Return [x, y] of the center of cell containing provided text 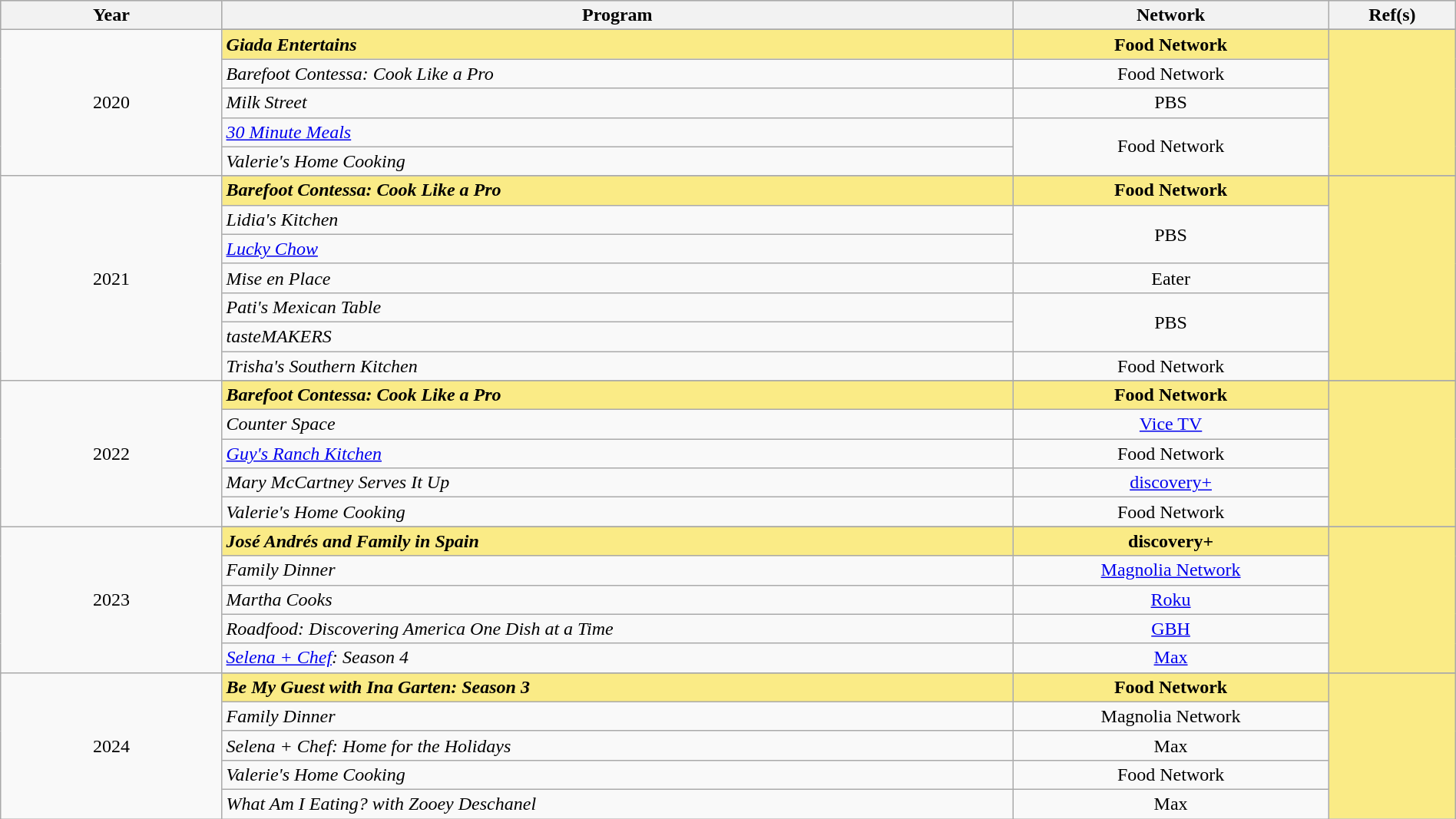
Mise en Place [617, 278]
Vice TV [1171, 424]
Pati's Mexican Table [617, 307]
Milk Street [617, 103]
2021 [111, 278]
Ref(s) [1391, 15]
José Andrés and Family in Spain [617, 541]
Selena + Chef: Season 4 [617, 658]
Giada Entertains [617, 45]
Eater [1171, 278]
2023 [111, 599]
GBH [1171, 629]
Lidia's Kitchen [617, 220]
tasteMAKERS [617, 336]
Roadfood: Discovering America One Dish at a Time [617, 629]
Guy's Ranch Kitchen [617, 454]
2024 [111, 745]
Mary McCartney Serves It Up [617, 483]
2022 [111, 454]
Selena + Chef: Home for the Holidays [617, 745]
Counter Space [617, 424]
Program [617, 15]
Year [111, 15]
What Am I Eating? with Zooey Deschanel [617, 804]
30 Minute Meals [617, 132]
Roku [1171, 599]
Network [1171, 15]
Lucky Chow [617, 249]
Trisha's Southern Kitchen [617, 366]
Be My Guest with Ina Garten: Season 3 [617, 687]
2020 [111, 103]
Martha Cooks [617, 599]
